Extract the (X, Y) coordinate from the center of the cell holding the provided text.  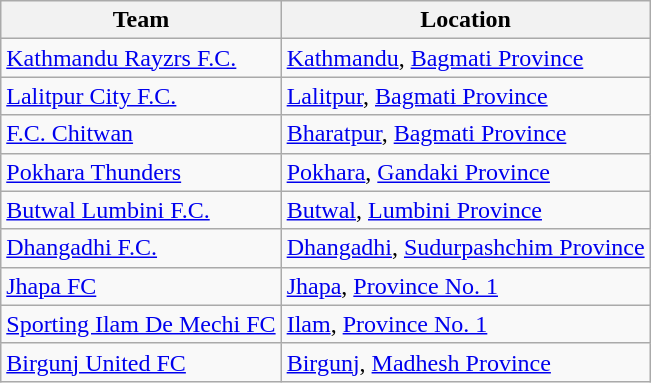
Bharatpur, Bagmati Province (466, 134)
Birgunj United FC (141, 362)
Birgunj, Madhesh Province (466, 362)
Sporting Ilam De Mechi FC (141, 324)
Location (466, 20)
Kathmandu, Bagmati Province (466, 58)
Dhangadhi F.C. (141, 248)
Butwal Lumbini F.C. (141, 210)
F.C. Chitwan (141, 134)
Kathmandu Rayzrs F.C. (141, 58)
Butwal, Lumbini Province (466, 210)
Jhapa, Province No. 1 (466, 286)
Pokhara, Gandaki Province (466, 172)
Jhapa FC (141, 286)
Team (141, 20)
Lalitpur City F.C. (141, 96)
Dhangadhi, Sudurpashchim Province (466, 248)
Ilam, Province No. 1 (466, 324)
Pokhara Thunders (141, 172)
Lalitpur, Bagmati Province (466, 96)
